Determine the [X, Y] coordinate at the center of the cell enclosing the given text.  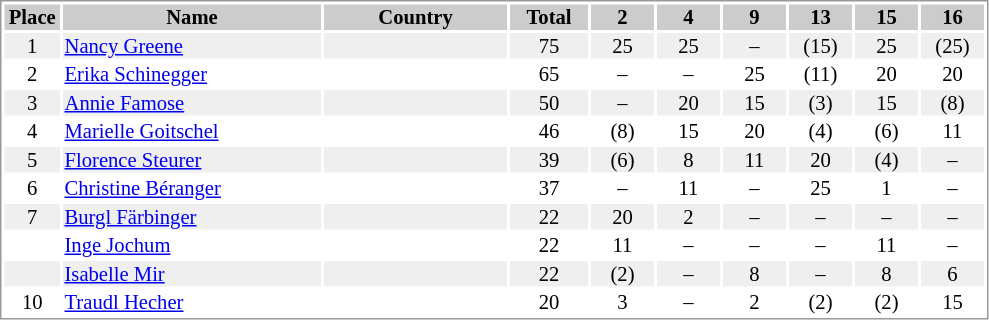
75 [549, 46]
Florence Steurer [192, 160]
Marielle Goitschel [192, 131]
Country [416, 17]
(3) [820, 103]
65 [549, 75]
Name [192, 17]
Nancy Greene [192, 46]
7 [32, 217]
Isabelle Mir [192, 274]
Erika Schinegger [192, 75]
Annie Famose [192, 103]
13 [820, 17]
(15) [820, 46]
39 [549, 160]
Inge Jochum [192, 245]
Total [549, 17]
Christine Béranger [192, 189]
10 [32, 303]
(11) [820, 75]
37 [549, 189]
Traudl Hecher [192, 303]
Place [32, 17]
9 [754, 17]
16 [952, 17]
50 [549, 103]
46 [549, 131]
(25) [952, 46]
5 [32, 160]
Burgl Färbinger [192, 217]
